Return [x, y] of the center of cell containing provided text 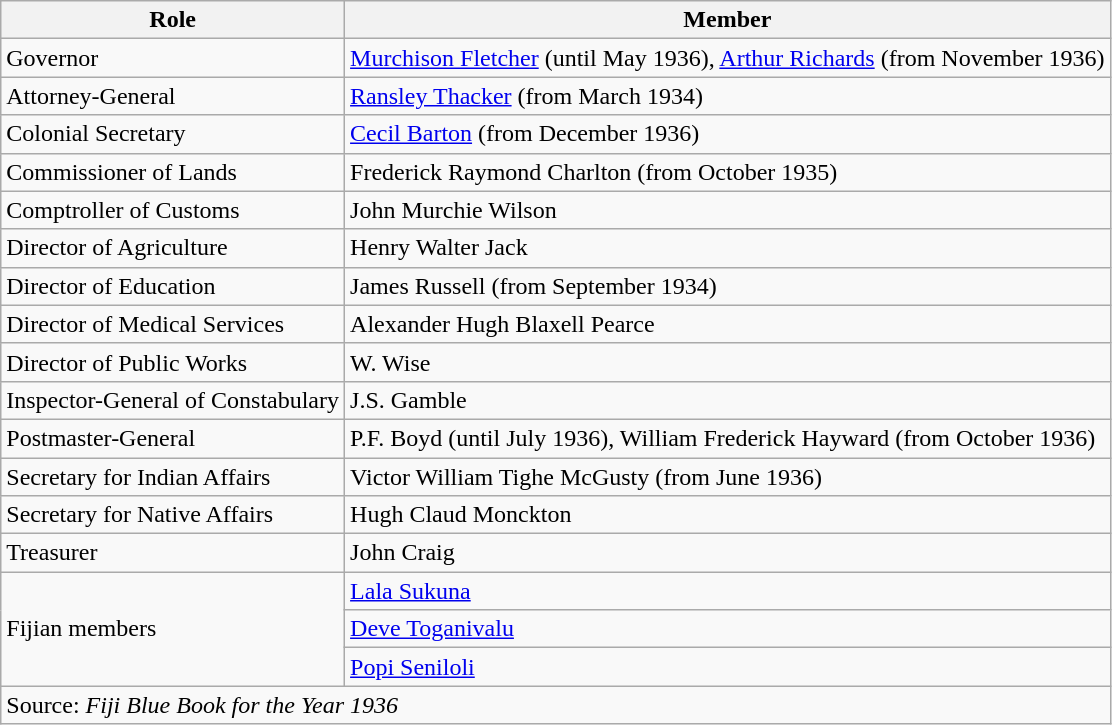
Victor William Tighe McGusty (from June 1936) [728, 477]
John Murchie Wilson [728, 210]
Alexander Hugh Blaxell Pearce [728, 324]
J.S. Gamble [728, 400]
Murchison Fletcher (until May 1936), Arthur Richards (from November 1936) [728, 58]
Postmaster-General [173, 438]
Deve Toganivalu [728, 629]
Member [728, 20]
Role [173, 20]
Secretary for Indian Affairs [173, 477]
Governor [173, 58]
Ransley Thacker (from March 1934) [728, 96]
John Craig [728, 553]
Cecil Barton (from December 1936) [728, 134]
Attorney-General [173, 96]
W. Wise [728, 362]
Inspector-General of Constabulary [173, 400]
Director of Public Works [173, 362]
Popi Seniloli [728, 667]
Fijian members [173, 629]
Henry Walter Jack [728, 248]
Director of Agriculture [173, 248]
Secretary for Native Affairs [173, 515]
Treasurer [173, 553]
Director of Education [173, 286]
Commissioner of Lands [173, 172]
Hugh Claud Monckton [728, 515]
Frederick Raymond Charlton (from October 1935) [728, 172]
Comptroller of Customs [173, 210]
James Russell (from September 1934) [728, 286]
Source: Fiji Blue Book for the Year 1936 [556, 705]
Lala Sukuna [728, 591]
Director of Medical Services [173, 324]
Colonial Secretary [173, 134]
P.F. Boyd (until July 1936), William Frederick Hayward (from October 1936) [728, 438]
